Provide the [x, y] coordinate of the cell's center where the given text is located.  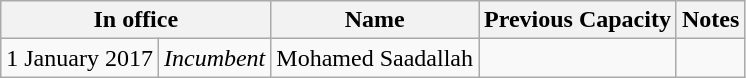
1 January 2017 [80, 58]
Previous Capacity [577, 20]
Name [375, 20]
In office [136, 20]
Mohamed Saadallah [375, 58]
Incumbent [214, 58]
Notes [710, 20]
